Capture the cell that displays the provided text and extract its (X, Y) central coordinate. 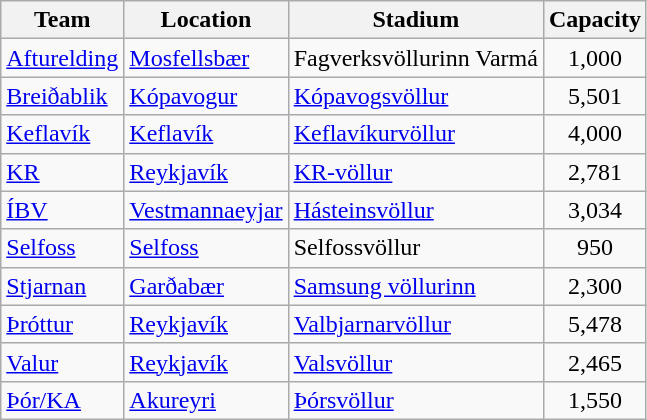
Location (206, 20)
Stadium (416, 20)
Valbjarnarvöllur (416, 324)
1,000 (594, 58)
Valsvöllur (416, 362)
1,550 (594, 400)
4,000 (594, 134)
ÍBV (62, 210)
Selfossvöllur (416, 248)
KR (62, 172)
Team (62, 20)
3,034 (594, 210)
2,465 (594, 362)
Þór/KA (62, 400)
Capacity (594, 20)
KR-völlur (416, 172)
Vestmannaeyjar (206, 210)
Stjarnan (62, 286)
Keflavíkurvöllur (416, 134)
Þórsvöllur (416, 400)
Garðabær (206, 286)
Hásteinsvöllur (416, 210)
5,501 (594, 96)
Mosfellsbær (206, 58)
Breiðablik (62, 96)
950 (594, 248)
5,478 (594, 324)
Kópavogsvöllur (416, 96)
Samsung völlurinn (416, 286)
Akureyri (206, 400)
2,781 (594, 172)
Þróttur (62, 324)
2,300 (594, 286)
Kópavogur (206, 96)
Afturelding (62, 58)
Valur (62, 362)
Fagverksvöllurinn Varmá (416, 58)
